Detect which cell encompasses the target text, then output its (X, Y) center coordinate. 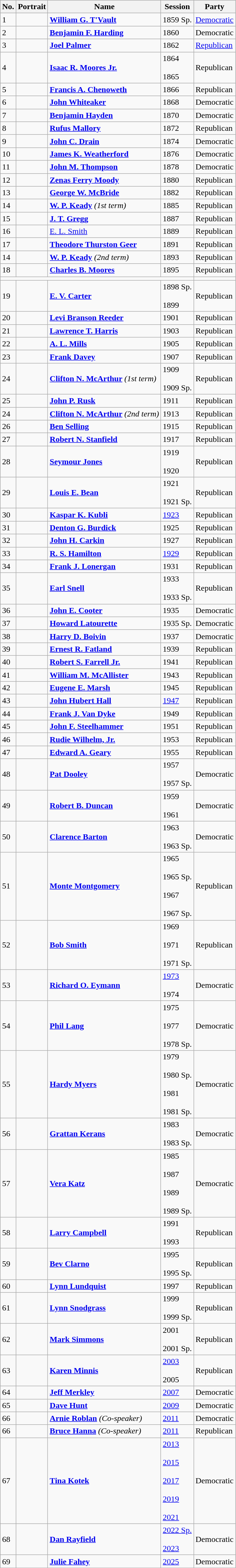
1913 (177, 414)
Robert B. Duncan (105, 806)
Session (177, 7)
1876 (177, 154)
1889 (177, 231)
63 (8, 1370)
53 (8, 985)
Earl Snell (105, 588)
Clifton N. McArthur (2nd term) (105, 414)
25 (8, 401)
William G. T'Vault (105, 20)
1957 1957 Sp. (177, 774)
15 (8, 219)
R. S. Hamilton (105, 553)
Theodore Thurston Geer (105, 244)
1911 (177, 401)
47 (8, 752)
Clarence Barton (105, 837)
1933 1933 Sp. (177, 588)
Joel Palmer (105, 45)
38 (8, 636)
19 (8, 296)
Richard O. Eymann (105, 985)
43 (8, 701)
1880 (177, 180)
Tina Kotek (105, 1481)
Francis A. Chenoweth (105, 89)
E. V. Carter (105, 296)
1921 1921 Sp. (177, 493)
1901 (177, 318)
Bev Clarno (105, 1264)
Julie Fahey (105, 1561)
1931 (177, 566)
1929 (177, 553)
1868 (177, 102)
22 (8, 344)
62 (8, 1339)
Name (105, 7)
1995 1995 Sp. (177, 1264)
1925 (177, 528)
11 (8, 167)
1872 (177, 128)
Phil Lang (105, 1025)
1909 1909 Sp. (177, 379)
1860 (177, 33)
10 (8, 154)
Edward A. Geary (105, 752)
Party (215, 7)
39 (8, 649)
1859 Sp. (177, 20)
2009 (177, 1405)
2003 2005 (177, 1370)
1864 1865 (177, 67)
6 (8, 102)
W. P. Keady (1st term) (105, 206)
Rufus Mallory (105, 128)
Louis E. Bean (105, 493)
Eugene E. Marsh (105, 688)
1893 (177, 257)
34 (8, 566)
Benjamin Hayden (105, 115)
4 (8, 67)
Larry Campbell (105, 1233)
1979 1980 Sp. 1981 1981 Sp. (177, 1084)
A. L. Mills (105, 344)
2013 2015 2017 2019 2021 (177, 1481)
1 (8, 20)
1935 (177, 610)
1870 (177, 115)
1905 (177, 344)
Rudie Wilhelm, Jr. (105, 739)
1985 1987 1989 1989 Sp. (177, 1183)
1887 (177, 219)
17 (8, 244)
5 (8, 89)
Kaspar K. Kubli (105, 515)
1885 (177, 206)
58 (8, 1233)
Frank J. Lonergan (105, 566)
7 (8, 115)
1923 (177, 515)
1862 (177, 45)
50 (8, 837)
Zenas Ferry Moody (105, 180)
Ernest R. Fatland (105, 649)
Seymour Jones (105, 462)
28 (8, 462)
Frank Davey (105, 357)
George W. McBride (105, 193)
Vera Katz (105, 1183)
1965 1965 Sp. 1967 1967 Sp. (177, 886)
30 (8, 515)
1969 1971 1971 Sp. (177, 945)
Monte Montgomery (105, 886)
61 (8, 1308)
59 (8, 1264)
1895 (177, 270)
1947 (177, 701)
James K. Weatherford (105, 154)
42 (8, 688)
Harry D. Boivin (105, 636)
Howard Latourette (105, 623)
Pat Dooley (105, 774)
1903 (177, 331)
John Hubert Hall (105, 701)
32 (8, 541)
William M. McAllister (105, 675)
Levi Branson Reeder (105, 318)
36 (8, 610)
51 (8, 886)
1882 (177, 193)
20 (8, 318)
1997 (177, 1286)
1898 Sp. 1899 (177, 296)
16 (8, 231)
John Whiteaker (105, 102)
1973 1974 (177, 985)
1919 1920 (177, 462)
1949 (177, 714)
56 (8, 1134)
Charles B. Moores (105, 270)
Frank J. Van Dyke (105, 714)
3 (8, 45)
Robert S. Farrell Jr. (105, 662)
1975 1977 1978 Sp. (177, 1025)
33 (8, 553)
52 (8, 945)
1953 (177, 739)
68 (8, 1539)
1915 (177, 427)
40 (8, 662)
45 (8, 727)
1866 (177, 89)
2022 Sp. 2023 (177, 1539)
1943 (177, 675)
27 (8, 440)
13 (8, 193)
Arnie Roblan (Co-speaker) (105, 1418)
2007 (177, 1392)
Lynn Snodgrass (105, 1308)
Clifton N. McArthur (1st term) (105, 379)
John C. Drain (105, 141)
1937 (177, 636)
Benjamin F. Harding (105, 33)
64 (8, 1392)
26 (8, 427)
35 (8, 588)
60 (8, 1286)
12 (8, 180)
Karen Minnis (105, 1370)
1941 (177, 662)
Mark Simmons (105, 1339)
1983 1983 Sp. (177, 1134)
Denton G. Burdick (105, 528)
Grattan Kerans (105, 1134)
Bob Smith (105, 945)
J. T. Gregg (105, 219)
Hardy Myers (105, 1084)
Bruce Hanna (Co-speaker) (105, 1431)
49 (8, 806)
55 (8, 1084)
2 (8, 33)
1959 1961 (177, 806)
1935 Sp. (177, 623)
18 (8, 270)
1951 (177, 727)
John P. Rusk (105, 401)
Dave Hunt (105, 1405)
Lynn Lundquist (105, 1286)
John E. Cooter (105, 610)
Dan Rayfield (105, 1539)
E. L. Smith (105, 231)
1939 (177, 649)
John M. Thompson (105, 167)
57 (8, 1183)
23 (8, 357)
21 (8, 331)
2025 (177, 1561)
No. (8, 7)
Jeff Merkley (105, 1392)
John H. Carkin (105, 541)
54 (8, 1025)
8 (8, 128)
Lawrence T. Harris (105, 331)
44 (8, 714)
46 (8, 739)
29 (8, 493)
Ben Selling (105, 427)
W. P. Keady (2nd term) (105, 257)
37 (8, 623)
65 (8, 1405)
1991 1993 (177, 1233)
John F. Steelhammer (105, 727)
1874 (177, 141)
69 (8, 1561)
41 (8, 675)
1878 (177, 167)
Robert N. Stanfield (105, 440)
1891 (177, 244)
1955 (177, 752)
1999 1999 Sp. (177, 1308)
Portrait (32, 7)
2001 2001 Sp. (177, 1339)
48 (8, 774)
Isaac R. Moores Jr. (105, 67)
1945 (177, 688)
1963 1963 Sp. (177, 837)
9 (8, 141)
1927 (177, 541)
1917 (177, 440)
31 (8, 528)
67 (8, 1481)
1907 (177, 357)
